Identify which cell holds the provided text, then report its (X, Y) central coordinate. 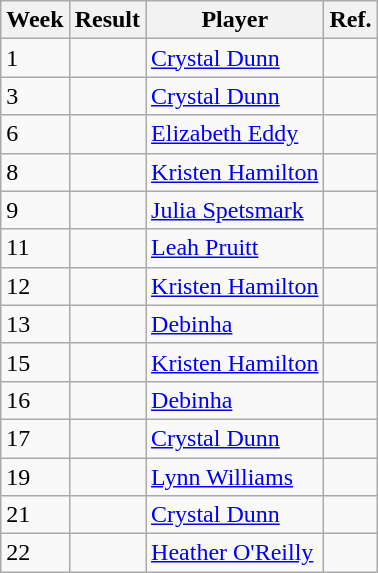
Player (235, 20)
8 (35, 172)
Heather O'Reilly (235, 553)
Leah Pruitt (235, 248)
19 (35, 477)
Lynn Williams (235, 477)
13 (35, 324)
Result (107, 20)
12 (35, 286)
Ref. (350, 20)
6 (35, 134)
9 (35, 210)
Elizabeth Eddy (235, 134)
1 (35, 58)
21 (35, 515)
11 (35, 248)
22 (35, 553)
16 (35, 400)
Julia Spetsmark (235, 210)
17 (35, 438)
15 (35, 362)
Week (35, 20)
3 (35, 96)
